Extract the (x, y) coordinate from the center of the cell holding the provided text.  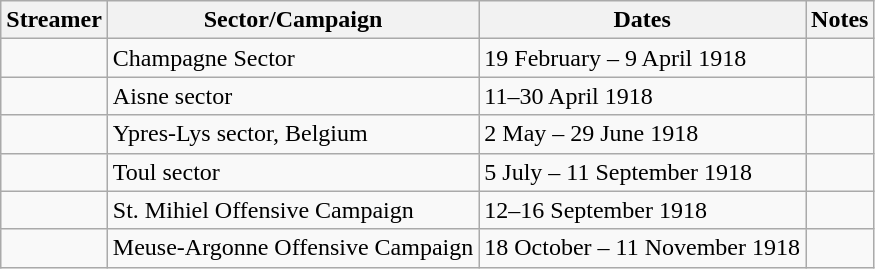
2 May – 29 June 1918 (642, 134)
12–16 September 1918 (642, 210)
Sector/Campaign (292, 20)
Dates (642, 20)
5 July – 11 September 1918 (642, 172)
St. Mihiel Offensive Campaign (292, 210)
Aisne sector (292, 96)
Ypres-Lys sector, Belgium (292, 134)
Meuse-Argonne Offensive Campaign (292, 248)
Toul sector (292, 172)
Notes (840, 20)
18 October – 11 November 1918 (642, 248)
Champagne Sector (292, 58)
Streamer (54, 20)
11–30 April 1918 (642, 96)
19 February – 9 April 1918 (642, 58)
